Output the (x, y) coordinate of the center of the cell containing the given text.  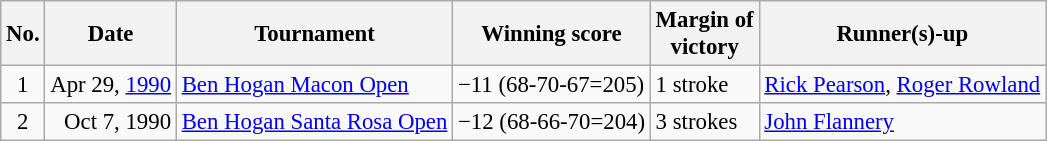
Margin ofvictory (704, 34)
Tournament (314, 34)
No. (23, 34)
Rick Pearson, Roger Rowland (902, 85)
Ben Hogan Macon Open (314, 85)
3 strokes (704, 122)
−12 (68-66-70=204) (552, 122)
Oct 7, 1990 (110, 122)
Apr 29, 1990 (110, 85)
Runner(s)-up (902, 34)
1 stroke (704, 85)
John Flannery (902, 122)
2 (23, 122)
Winning score (552, 34)
−11 (68-70-67=205) (552, 85)
Ben Hogan Santa Rosa Open (314, 122)
1 (23, 85)
Date (110, 34)
